Extract the (x, y) coordinate from the center of the cell holding the provided text.  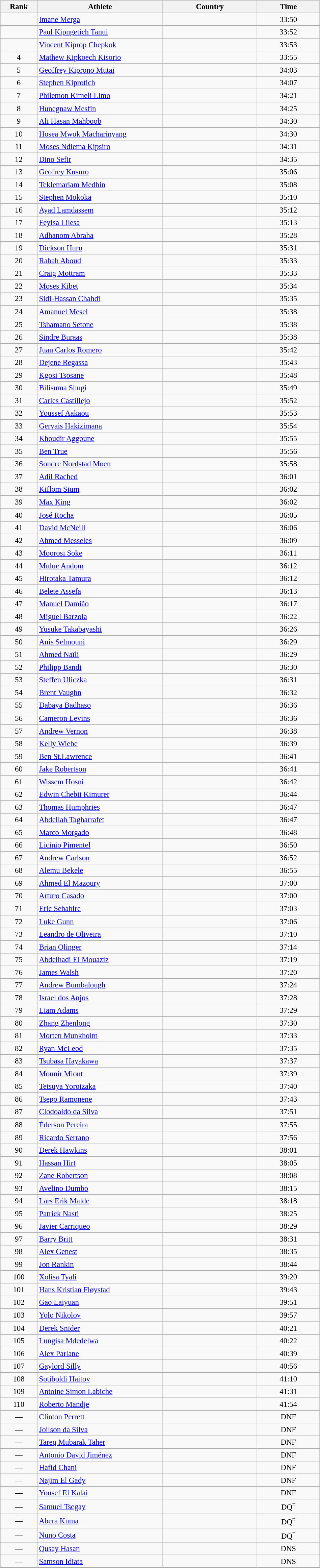
Hirotaka Tamura (100, 579)
40:56 (288, 1366)
13 (19, 172)
Kgosi Tsosane (100, 375)
35:48 (288, 375)
86 (19, 1099)
33:55 (288, 57)
37:35 (288, 1049)
37:28 (288, 998)
Brent Vaughn (100, 693)
36:32 (288, 693)
Tetsuya Yoroizaka (100, 1086)
49 (19, 629)
Country (210, 7)
35:58 (288, 464)
Hunegnaw Mesfin (100, 108)
98 (19, 1252)
87 (19, 1112)
Imane Merga (100, 20)
Dejene Regassa (100, 363)
Rabah Aboud (100, 261)
José Rocha (100, 515)
33 (19, 426)
Hosea Mwok Macharinyang (100, 134)
34:07 (288, 83)
Dino Sefir (100, 159)
Stephen Kiprotich (100, 83)
Morten Munkholm (100, 1036)
99 (19, 1265)
37:10 (288, 934)
37:19 (288, 959)
Juan Carlos Romero (100, 350)
37:33 (288, 1036)
Yousef El Kalai (100, 1493)
20 (19, 261)
35:31 (288, 248)
79 (19, 1010)
Antonio David Jiménez (100, 1455)
Zhang Zhenlong (100, 1023)
100 (19, 1277)
36:38 (288, 731)
Ali Hasan Mahboob (100, 121)
Miguel Barzola (100, 616)
23 (19, 299)
92 (19, 1176)
73 (19, 934)
Ben True (100, 451)
52 (19, 667)
Éderson Pereira (100, 1125)
Alemu Bekele (100, 871)
Najim El Gady (100, 1480)
60 (19, 769)
37:43 (288, 1099)
DQ† (288, 1535)
Jon Rankin (100, 1265)
36:55 (288, 871)
Hassan Hirt (100, 1163)
93 (19, 1188)
76 (19, 972)
27 (19, 350)
Barry Britt (100, 1239)
103 (19, 1315)
37:37 (288, 1061)
Yusuke Takabayashi (100, 629)
36:05 (288, 515)
Alex Genest (100, 1252)
Carles Castillejo (100, 400)
Hans Kristian Fløystad (100, 1290)
Ahmed Messeles (100, 540)
104 (19, 1328)
59 (19, 756)
Sotiboldi Haitov (100, 1379)
9 (19, 121)
80 (19, 1023)
Mounir Miout (100, 1074)
17 (19, 223)
39:20 (288, 1277)
Steffen Uliczka (100, 680)
Manuel Damião (100, 604)
37:55 (288, 1125)
42 (19, 540)
19 (19, 248)
90 (19, 1150)
102 (19, 1303)
41 (19, 528)
109 (19, 1392)
6 (19, 83)
Clodoaldo da Silva (100, 1112)
35:35 (288, 299)
Eric Sebahire (100, 909)
48 (19, 616)
Gao Laiyuan (100, 1303)
43 (19, 553)
Hafid Chani (100, 1468)
Arturo Casado (100, 896)
Adil Rached (100, 477)
14 (19, 185)
Moses Kibet (100, 286)
61 (19, 782)
37:39 (288, 1074)
36 (19, 464)
39:51 (288, 1303)
40:21 (288, 1328)
65 (19, 833)
Geofrey Kusuro (100, 172)
57 (19, 731)
12 (19, 159)
35:13 (288, 223)
21 (19, 273)
37:51 (288, 1112)
46 (19, 591)
36:22 (288, 616)
39:43 (288, 1290)
35:42 (288, 350)
Edwin Chebii Kimurer (100, 794)
41:10 (288, 1379)
77 (19, 985)
35 (19, 451)
35:56 (288, 451)
37:29 (288, 1010)
Wissem Hosni (100, 782)
Gervais Hakizimana (100, 426)
Ayad Lamdassem (100, 210)
91 (19, 1163)
71 (19, 909)
38 (19, 490)
34:25 (288, 108)
39 (19, 502)
David McNeill (100, 528)
38:44 (288, 1265)
Feyisa Lilesa (100, 223)
Paul Kipngetich Tanui (100, 32)
Gaylord Silly (100, 1366)
41:31 (288, 1392)
Khoudir Aggoune (100, 439)
36:09 (288, 540)
74 (19, 947)
Teklemariam Medhin (100, 185)
Ryan McLeod (100, 1049)
Alex Parlane (100, 1353)
Athlete (100, 7)
Antoine Simon Labiche (100, 1392)
Ricardo Serrano (100, 1137)
Israel dos Anjos (100, 998)
Tareq Mubarak Taher (100, 1442)
Javier Carriqueo (100, 1226)
37:56 (288, 1137)
Andrew Carlson (100, 858)
Philemon Kimeli Limo (100, 96)
36:44 (288, 794)
32 (19, 413)
Clinton Perrett (100, 1417)
Stephen Mokoka (100, 197)
James Walsh (100, 972)
35:10 (288, 197)
Joilson da Silva (100, 1429)
Nuno Costa (100, 1535)
37:03 (288, 909)
51 (19, 655)
Rank (19, 7)
Qusay Hasan (100, 1549)
Yolo Nikolov (100, 1315)
Marco Morgado (100, 833)
Kiflom Sium (100, 490)
106 (19, 1353)
105 (19, 1341)
34:03 (288, 70)
Zane Robertson (100, 1176)
Ben St.Lawrence (100, 756)
37:30 (288, 1023)
68 (19, 871)
Tsubasa Hayakawa (100, 1061)
38:25 (288, 1214)
38:35 (288, 1252)
Andrew Vernon (100, 731)
Xolisa Tyali (100, 1277)
35:43 (288, 363)
81 (19, 1036)
22 (19, 286)
36:39 (288, 743)
Craig Mottram (100, 273)
Moorosi Soke (100, 553)
15 (19, 197)
72 (19, 922)
58 (19, 743)
37:20 (288, 972)
41:54 (288, 1404)
Moses Ndiema Kipsiro (100, 146)
82 (19, 1049)
Dabaya Badhaso (100, 706)
37:24 (288, 985)
Samuel Tsegay (100, 1506)
10 (19, 134)
37:06 (288, 922)
Derek Hawkins (100, 1150)
Andrew Bumbalough (100, 985)
36:48 (288, 833)
Max King (100, 502)
75 (19, 959)
11 (19, 146)
Ahmed Naïli (100, 655)
38:05 (288, 1163)
Belete Assefa (100, 591)
Anis Selmouni (100, 642)
56 (19, 718)
Ahmed El Mazoury (100, 883)
Philipp Bandi (100, 667)
Thomas Humphries (100, 807)
Patrick Nasti (100, 1214)
Samson Idiata (100, 1561)
62 (19, 794)
36:17 (288, 604)
78 (19, 998)
Abdelhadi El Mouaziz (100, 959)
85 (19, 1086)
Brian Olinger (100, 947)
Mathew Kipkoech Kisorio (100, 57)
Roberto Mandje (100, 1404)
Adhanom Abraha (100, 236)
Avelino Dumbo (100, 1188)
40 (19, 515)
38:15 (288, 1188)
25 (19, 324)
33:50 (288, 20)
36:06 (288, 528)
24 (19, 312)
40:39 (288, 1353)
7 (19, 96)
34:35 (288, 159)
63 (19, 807)
33:52 (288, 32)
44 (19, 566)
36:52 (288, 858)
Time (288, 7)
47 (19, 604)
Cameron Levins (100, 718)
Kelly Wiebe (100, 743)
36:11 (288, 553)
37:40 (288, 1086)
Tshamano Setone (100, 324)
Bilisuma Shugi (100, 388)
40:22 (288, 1341)
83 (19, 1061)
54 (19, 693)
35:06 (288, 172)
36:42 (288, 782)
38:01 (288, 1150)
Derek Snider (100, 1328)
88 (19, 1125)
89 (19, 1137)
Mulue Andom (100, 566)
36:31 (288, 680)
66 (19, 845)
70 (19, 896)
36:13 (288, 591)
38:08 (288, 1176)
37 (19, 477)
8 (19, 108)
38:18 (288, 1201)
55 (19, 706)
Abdellah Tagharrafet (100, 820)
34 (19, 439)
4 (19, 57)
35:12 (288, 210)
35:54 (288, 426)
Licinio Pimentel (100, 845)
Dickson Huru (100, 248)
36:50 (288, 845)
Lars Erik Malde (100, 1201)
34:31 (288, 146)
35:55 (288, 439)
110 (19, 1404)
50 (19, 642)
96 (19, 1226)
26 (19, 337)
18 (19, 236)
35:52 (288, 400)
Jake Robertson (100, 769)
95 (19, 1214)
Liam Adams (100, 1010)
Geoffrey Kiprono Mutai (100, 70)
101 (19, 1290)
36:30 (288, 667)
Sidi-Hassan Chahdi (100, 299)
5 (19, 70)
Amanuel Mesel (100, 312)
36:26 (288, 629)
45 (19, 579)
Vincent Kiprop Chepkok (100, 45)
38:29 (288, 1226)
28 (19, 363)
108 (19, 1379)
64 (19, 820)
38:31 (288, 1239)
Sindre Buraas (100, 337)
35:34 (288, 286)
Abera Kuma (100, 1521)
33:53 (288, 45)
35:49 (288, 388)
Youssef Aakaou (100, 413)
94 (19, 1201)
31 (19, 400)
36:01 (288, 477)
Tsepo Ramonene (100, 1099)
Lungisa Mdedelwa (100, 1341)
107 (19, 1366)
Leandro de Oliveira (100, 934)
69 (19, 883)
35:28 (288, 236)
84 (19, 1074)
67 (19, 858)
35:08 (288, 185)
97 (19, 1239)
Luke Gunn (100, 922)
30 (19, 388)
Sondre Nordstad Moen (100, 464)
29 (19, 375)
16 (19, 210)
53 (19, 680)
37:14 (288, 947)
39:57 (288, 1315)
34:21 (288, 96)
35:53 (288, 413)
